Return [X, Y] of the center of cell containing provided text 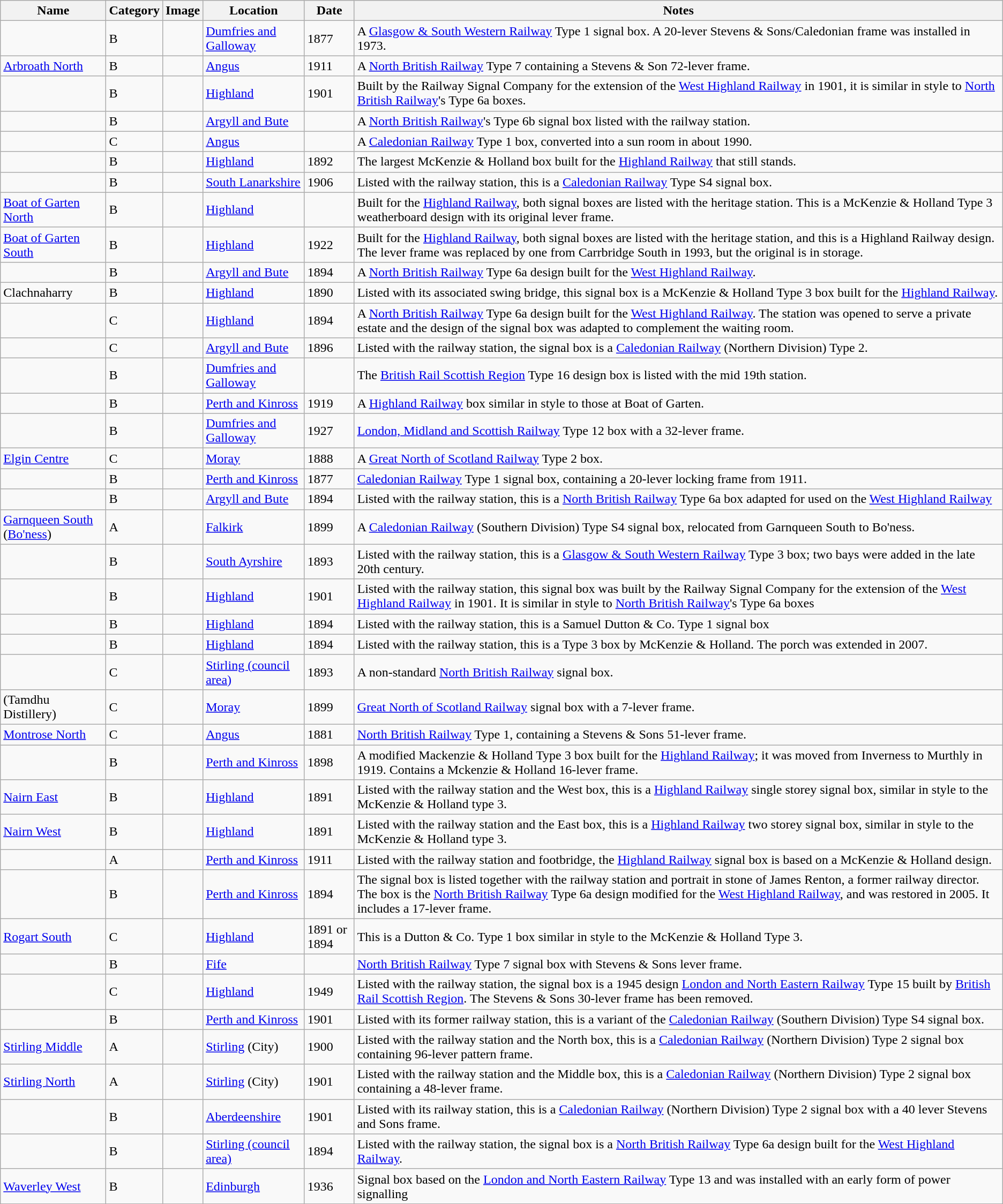
London, Midland and Scottish Railway Type 12 box with a 32-lever frame. [678, 431]
1888 [329, 458]
1900 [329, 1047]
Rogart South [54, 936]
Caledonian Railway Type 1 signal box, containing a 20-lever locking frame from 1911. [678, 479]
A non-standard North British Railway signal box. [678, 672]
Nairn East [54, 797]
Listed with the railway station and the Middle box, this is a Caledonian Railway (Northern Division) Type 2 signal box containing a 48-lever frame. [678, 1082]
Location [254, 11]
1927 [329, 431]
Name [54, 11]
North British Railway Type 1, containing a Stevens & Sons 51-lever frame. [678, 734]
1881 [329, 734]
Date [329, 11]
Notes [678, 11]
A North British Railway Type 6a design built for the West Highland Railway. [678, 272]
Listed with the railway station, the signal box is a North British Railway Type 6a design built for the West Highland Railway. [678, 1152]
The British Rail Scottish Region Type 16 design box is listed with the mid 19th station. [678, 376]
(Tamdhu Distillery) [54, 707]
Clachnaharry [54, 292]
Listed with the railway station, the signal box is a Caledonian Railway (Northern Division) Type 2. [678, 348]
1890 [329, 292]
Aberdeenshire [254, 1116]
Listed with the railway station, this is a Type 3 box by McKenzie & Holland. The porch was extended in 2007. [678, 644]
Image [183, 11]
1892 [329, 162]
1922 [329, 244]
Listed with the railway station, this is a Samuel Dutton & Co. Type 1 signal box [678, 624]
1949 [329, 992]
Elgin Centre [54, 458]
A Great North of Scotland Railway Type 2 box. [678, 458]
Boat of Garten North [54, 210]
Boat of Garten South [54, 244]
South Lanarkshire [254, 182]
A North British Railway's Type 6b signal box listed with the railway station. [678, 121]
1919 [329, 403]
North British Railway Type 7 signal box with Stevens & Sons lever frame. [678, 964]
Montrose North [54, 734]
Garnqueen South (Bo'ness) [54, 527]
1906 [329, 182]
Listed with the railway station and footbridge, the Highland Railway signal box is based on a McKenzie & Holland design. [678, 860]
A Highland Railway box similar in style to those at Boat of Garten. [678, 403]
1891 or 1894 [329, 936]
1936 [329, 1186]
This is a Dutton & Co. Type 1 box similar in style to the McKenzie & Holland Type 3. [678, 936]
Great North of Scotland Railway signal box with a 7-lever frame. [678, 707]
Waverley West [54, 1186]
Listed with its former railway station, this is a variant of the Caledonian Railway (Southern Division) Type S4 signal box. [678, 1019]
Signal box based on the London and North Eastern Railway Type 13 and was installed with an early form of power signalling [678, 1186]
Listed with the railway station, this is a Glasgow & South Western Railway Type 3 box; two bays were added in the late 20th century. [678, 561]
Listed with the railway station, this is a North British Railway Type 6a box adapted for used on the West Highland Railway [678, 499]
Fife [254, 964]
A North British Railway Type 7 containing a Stevens & Son 72-lever frame. [678, 66]
A Glasgow & South Western Railway Type 1 signal box. A 20-lever Stevens & Sons/Caledonian frame was installed in 1973. [678, 39]
Listed with the railway station, this is a Caledonian Railway Type S4 signal box. [678, 182]
A Caledonian Railway (Southern Division) Type S4 signal box, relocated from Garnqueen South to Bo'ness. [678, 527]
Stirling North [54, 1082]
Nairn West [54, 832]
1896 [329, 348]
Category [134, 11]
1898 [329, 762]
Edinburgh [254, 1186]
Stirling Middle [54, 1047]
A Caledonian Railway Type 1 box, converted into a sun room in about 1990. [678, 141]
Arbroath North [54, 66]
Listed with its railway station, this is a Caledonian Railway (Northern Division) Type 2 signal box with a 40 lever Stevens and Sons frame. [678, 1116]
The largest McKenzie & Holland box built for the Highland Railway that still stands. [678, 162]
Listed with its associated swing bridge, this signal box is a McKenzie & Holland Type 3 box built for the Highland Railway. [678, 292]
Falkirk [254, 527]
South Ayrshire [254, 561]
